Determine the [x, y] coordinate at the center of the cell enclosing the given text.  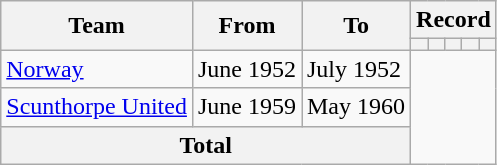
From [246, 26]
To [356, 26]
June 1959 [246, 107]
Record [454, 20]
Scunthorpe United [97, 107]
July 1952 [356, 69]
Team [97, 26]
Norway [97, 69]
May 1960 [356, 107]
Total [206, 145]
June 1952 [246, 69]
